Determine the (x, y) coordinate at the center of the cell enclosing the given text.  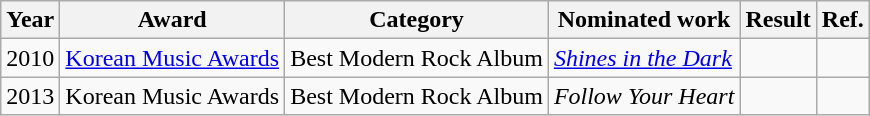
Category (417, 20)
Shines in the Dark (644, 58)
Award (172, 20)
Year (30, 20)
2013 (30, 96)
Follow Your Heart (644, 96)
Ref. (842, 20)
2010 (30, 58)
Result (778, 20)
Nominated work (644, 20)
